Find where the given text appears and provide that cell's center as [x, y] coordinate. 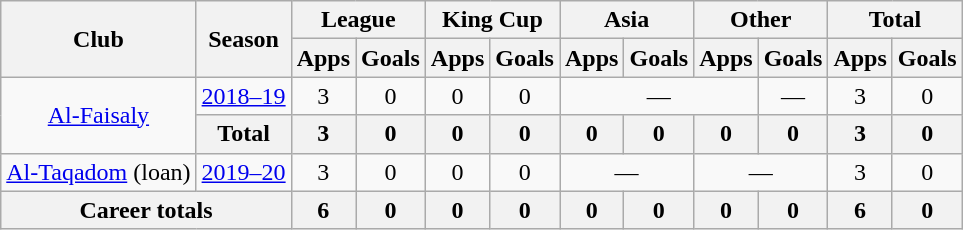
Al-Faisaly [98, 115]
2019–20 [244, 172]
Club [98, 39]
Career totals [146, 210]
League [358, 20]
King Cup [492, 20]
2018–19 [244, 96]
Season [244, 39]
Asia [627, 20]
Al-Taqadom (loan) [98, 172]
Other [761, 20]
